Find where the given text appears and provide that cell's center as (X, Y) coordinate. 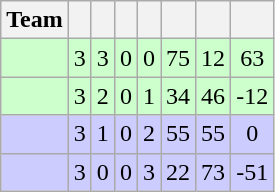
-12 (252, 96)
73 (214, 172)
63 (252, 58)
34 (178, 96)
22 (178, 172)
12 (214, 58)
46 (214, 96)
Team (35, 20)
-51 (252, 172)
75 (178, 58)
